From the cell containing the given text, extract its center point as [X, Y] coordinate. 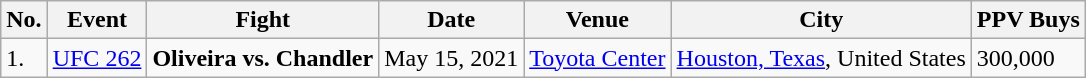
Houston, Texas, United States [821, 58]
Venue [598, 20]
Event [97, 20]
PPV Buys [1028, 20]
300,000 [1028, 58]
Date [452, 20]
No. [24, 20]
Fight [263, 20]
UFC 262 [97, 58]
Toyota Center [598, 58]
1. [24, 58]
May 15, 2021 [452, 58]
City [821, 20]
Oliveira vs. Chandler [263, 58]
